Capture the cell that displays the provided text and extract its [x, y] central coordinate. 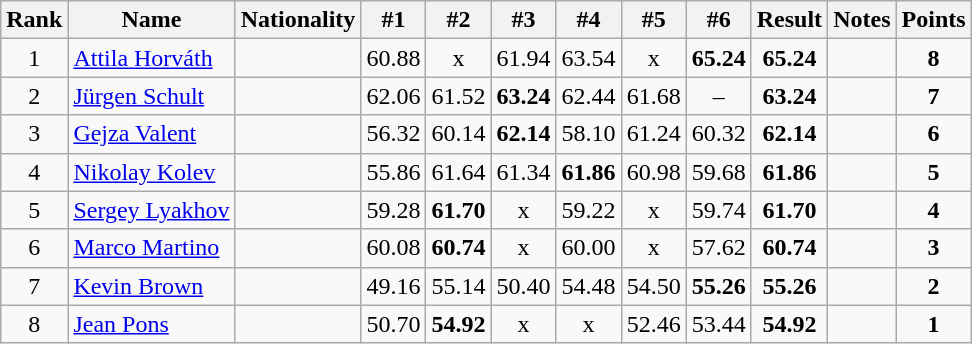
Result [789, 20]
59.22 [588, 210]
54.50 [654, 286]
Kevin Brown [152, 286]
60.08 [394, 248]
59.68 [718, 172]
62.06 [394, 96]
#4 [588, 20]
61.52 [458, 96]
#3 [524, 20]
56.32 [394, 134]
#5 [654, 20]
Nationality [298, 20]
60.88 [394, 58]
61.94 [524, 58]
61.64 [458, 172]
55.86 [394, 172]
53.44 [718, 324]
Sergey Lyakhov [152, 210]
62.44 [588, 96]
Attila Horváth [152, 58]
Notes [862, 20]
59.74 [718, 210]
61.68 [654, 96]
57.62 [718, 248]
60.14 [458, 134]
#6 [718, 20]
61.34 [524, 172]
Points [934, 20]
Marco Martino [152, 248]
54.48 [588, 286]
Name [152, 20]
63.54 [588, 58]
– [718, 96]
50.40 [524, 286]
60.00 [588, 248]
Nikolay Kolev [152, 172]
60.32 [718, 134]
Jean Pons [152, 324]
#2 [458, 20]
60.98 [654, 172]
#1 [394, 20]
49.16 [394, 286]
61.24 [654, 134]
Gejza Valent [152, 134]
Jürgen Schult [152, 96]
Rank [34, 20]
59.28 [394, 210]
58.10 [588, 134]
55.14 [458, 286]
50.70 [394, 324]
52.46 [654, 324]
